Find where the given text appears and provide that cell's center as [X, Y] coordinate. 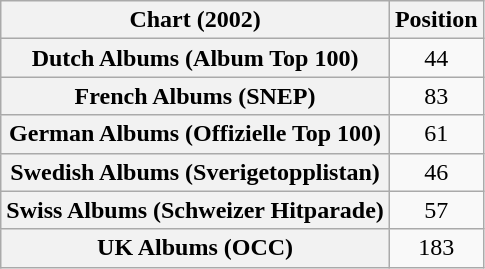
Dutch Albums (Album Top 100) [196, 58]
44 [436, 58]
Swedish Albums (Sverigetopplistan) [196, 172]
61 [436, 134]
Chart (2002) [196, 20]
Position [436, 20]
Swiss Albums (Schweizer Hitparade) [196, 210]
French Albums (SNEP) [196, 96]
46 [436, 172]
UK Albums (OCC) [196, 248]
German Albums (Offizielle Top 100) [196, 134]
57 [436, 210]
183 [436, 248]
83 [436, 96]
